Detect which cell encompasses the target text, then output its [x, y] center coordinate. 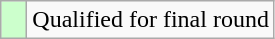
Qualified for final round [151, 20]
